Return the (X, Y) coordinate for the center point of the cell that contains the specified text.  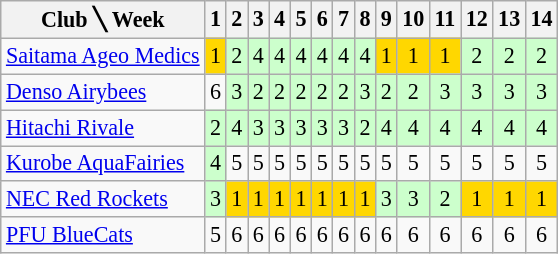
Club ╲ Week (103, 18)
Kurobe AquaFairies (103, 163)
10 (413, 18)
NEC Red Rockets (103, 199)
Denso Airybees (103, 92)
8 (364, 18)
11 (444, 18)
9 (386, 18)
Saitama Ageo Medics (103, 56)
14 (541, 18)
7 (344, 18)
PFU BlueCats (103, 235)
Hitachi Rivale (103, 127)
13 (509, 18)
12 (477, 18)
